Output the (x, y) coordinate of the center of the cell containing the given text.  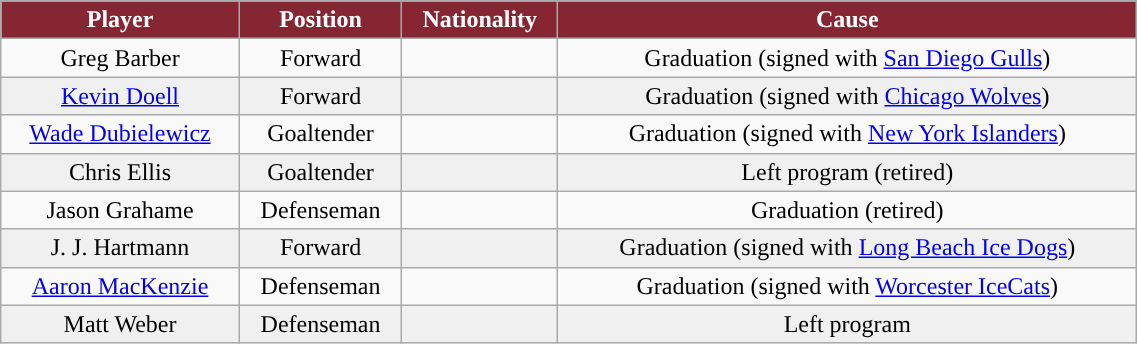
Chris Ellis (120, 172)
Graduation (signed with Chicago Wolves) (848, 96)
Graduation (retired) (848, 210)
J. J. Hartmann (120, 248)
Aaron MacKenzie (120, 286)
Graduation (signed with New York Islanders) (848, 134)
Left program (848, 324)
Jason Grahame (120, 210)
Left program (retired) (848, 172)
Wade Dubielewicz (120, 134)
Greg Barber (120, 58)
Cause (848, 20)
Graduation (signed with Worcester IceCats) (848, 286)
Nationality (480, 20)
Kevin Doell (120, 96)
Matt Weber (120, 324)
Position (320, 20)
Graduation (signed with San Diego Gulls) (848, 58)
Player (120, 20)
Graduation (signed with Long Beach Ice Dogs) (848, 248)
